Return the [x, y] coordinate for the center point of the cell that contains the specified text.  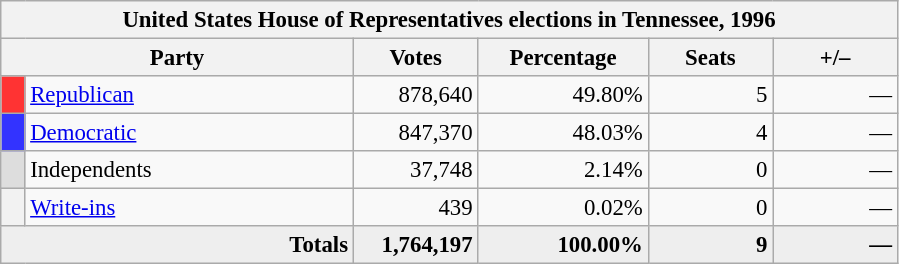
Seats [710, 58]
4 [710, 133]
48.03% [563, 133]
0.02% [563, 208]
Write-ins [189, 208]
2.14% [563, 170]
Percentage [563, 58]
100.00% [563, 245]
Totals [178, 245]
Votes [416, 58]
847,370 [416, 133]
Party [178, 58]
9 [710, 245]
49.80% [563, 95]
439 [416, 208]
Democratic [189, 133]
37,748 [416, 170]
1,764,197 [416, 245]
+/– [836, 58]
United States House of Representatives elections in Tennessee, 1996 [450, 20]
5 [710, 95]
Republican [189, 95]
878,640 [416, 95]
Independents [189, 170]
